Provide the (X, Y) coordinate of the cell's center where the given text is located.  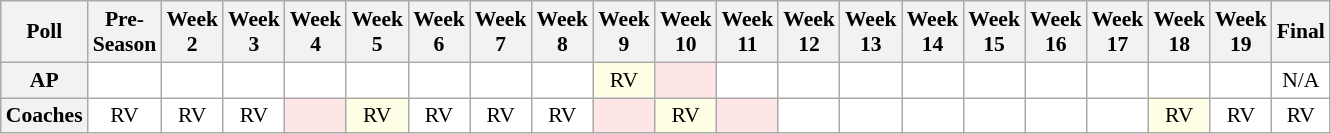
Pre-Season (125, 32)
Week3 (254, 32)
Week11 (748, 32)
Week17 (1118, 32)
Week12 (809, 32)
Week2 (192, 32)
Week7 (501, 32)
Week10 (686, 32)
Week5 (377, 32)
Week19 (1241, 32)
AP (44, 80)
Coaches (44, 116)
Week8 (562, 32)
Poll (44, 32)
N/A (1301, 80)
Final (1301, 32)
Week18 (1179, 32)
Week16 (1056, 32)
Week15 (994, 32)
Week13 (871, 32)
Week4 (316, 32)
Week14 (933, 32)
Week6 (439, 32)
Week9 (624, 32)
